Pinpoint the cell where the given text exists, returning its [X, Y] midpoint coordinate. 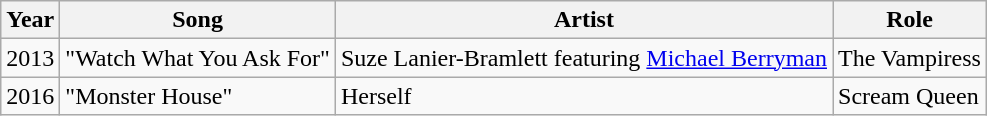
The Vampiress [909, 58]
Scream Queen [909, 96]
Year [30, 20]
Suze Lanier-Bramlett featuring Michael Berryman [584, 58]
Artist [584, 20]
2013 [30, 58]
"Monster House" [198, 96]
2016 [30, 96]
"Watch What You Ask For" [198, 58]
Herself [584, 96]
Role [909, 20]
Song [198, 20]
